Output the [X, Y] coordinate of the center of the cell containing the given text.  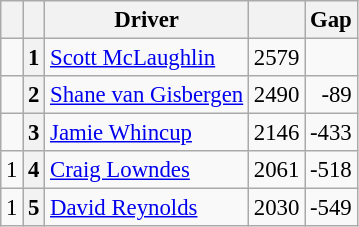
2579 [277, 58]
David Reynolds [147, 208]
4 [34, 170]
Shane van Gisbergen [147, 95]
2030 [277, 208]
Scott McLaughlin [147, 58]
5 [34, 208]
Driver [147, 20]
2490 [277, 95]
-549 [331, 208]
Gap [331, 20]
Jamie Whincup [147, 133]
-89 [331, 95]
3 [34, 133]
Craig Lowndes [147, 170]
-518 [331, 170]
2061 [277, 170]
-433 [331, 133]
2146 [277, 133]
2 [34, 95]
